Identify which cell holds the provided text, then report its (X, Y) central coordinate. 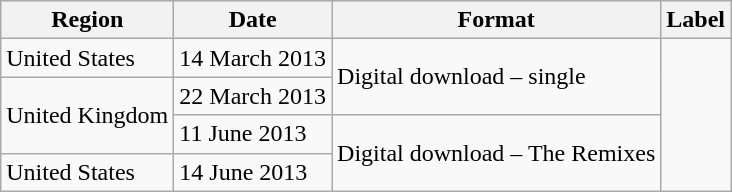
Label (696, 20)
Date (253, 20)
11 June 2013 (253, 134)
Digital download – single (496, 77)
14 March 2013 (253, 58)
United Kingdom (88, 115)
Format (496, 20)
14 June 2013 (253, 172)
Digital download – The Remixes (496, 153)
Region (88, 20)
22 March 2013 (253, 96)
